Identify which cell holds the provided text, then report its (X, Y) central coordinate. 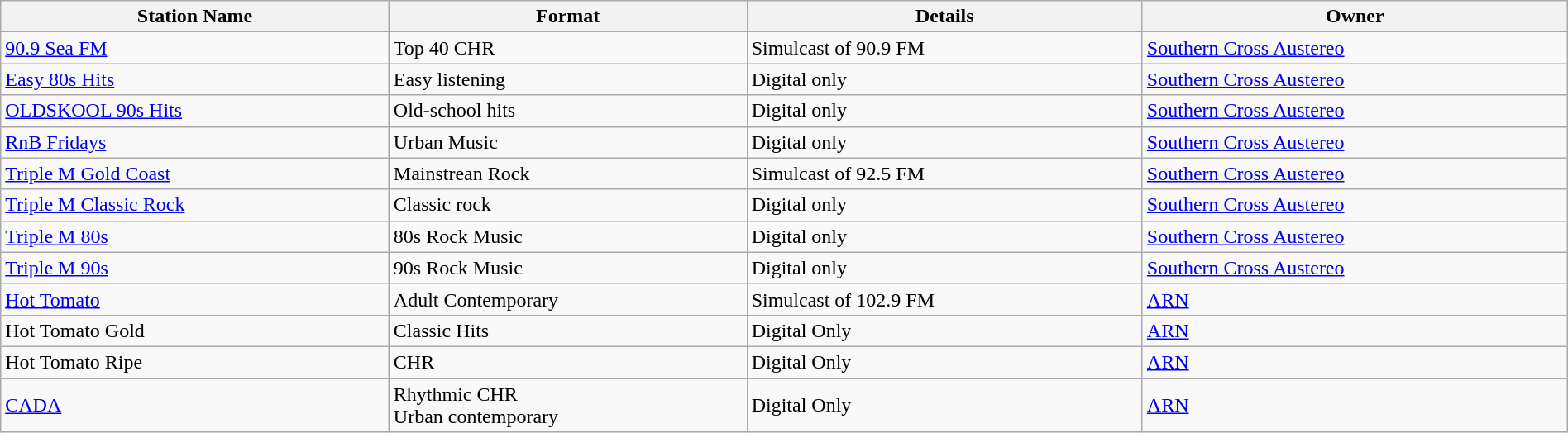
Owner (1355, 17)
Hot Tomato Ripe (195, 362)
OLDSKOOL 90s Hits (195, 111)
CHR (567, 362)
Triple M Gold Coast (195, 174)
Simulcast of 92.5 FM (944, 174)
Hot Tomato (195, 299)
90s Rock Music (567, 268)
Triple M 90s (195, 268)
Rhythmic CHRUrban contemporary (567, 405)
Simulcast of 102.9 FM (944, 299)
Easy listening (567, 79)
Classic rock (567, 205)
Station Name (195, 17)
80s Rock Music (567, 236)
Adult Contemporary (567, 299)
Mainstrean Rock (567, 174)
90.9 Sea FM (195, 48)
Details (944, 17)
Simulcast of 90.9 FM (944, 48)
Format (567, 17)
Hot Tomato Gold (195, 331)
Urban Music (567, 142)
Easy 80s Hits (195, 79)
Classic Hits (567, 331)
Old-school hits (567, 111)
CADA (195, 405)
Top 40 CHR (567, 48)
Triple M 80s (195, 236)
Triple M Classic Rock (195, 205)
RnB Fridays (195, 142)
